Search for the cell housing the specified text and yield its (x, y) center coordinate. 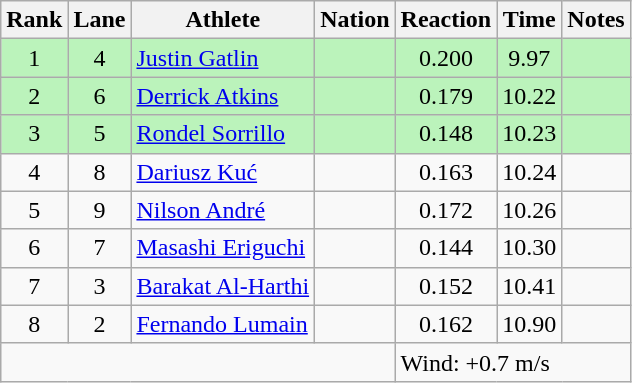
Time (530, 20)
0.162 (446, 324)
1 (34, 58)
9.97 (530, 58)
0.179 (446, 96)
Notes (596, 20)
Nilson André (223, 210)
Rondel Sorrillo (223, 134)
Reaction (446, 20)
10.24 (530, 172)
0.152 (446, 286)
Derrick Atkins (223, 96)
Barakat Al-Harthi (223, 286)
10.23 (530, 134)
Rank (34, 20)
10.90 (530, 324)
10.41 (530, 286)
Lane (100, 20)
0.144 (446, 248)
Justin Gatlin (223, 58)
10.22 (530, 96)
0.148 (446, 134)
Dariusz Kuć (223, 172)
Masashi Eriguchi (223, 248)
Fernando Lumain (223, 324)
10.26 (530, 210)
Wind: +0.7 m/s (512, 362)
9 (100, 210)
Nation (355, 20)
0.163 (446, 172)
0.172 (446, 210)
10.30 (530, 248)
0.200 (446, 58)
Athlete (223, 20)
